Search for the cell housing the specified text and yield its [X, Y] center coordinate. 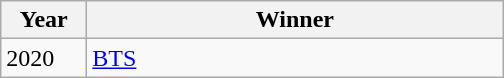
2020 [44, 58]
BTS [295, 58]
Year [44, 20]
Winner [295, 20]
